For the text-containing cell, return its midpoint in (X, Y) coordinate format. 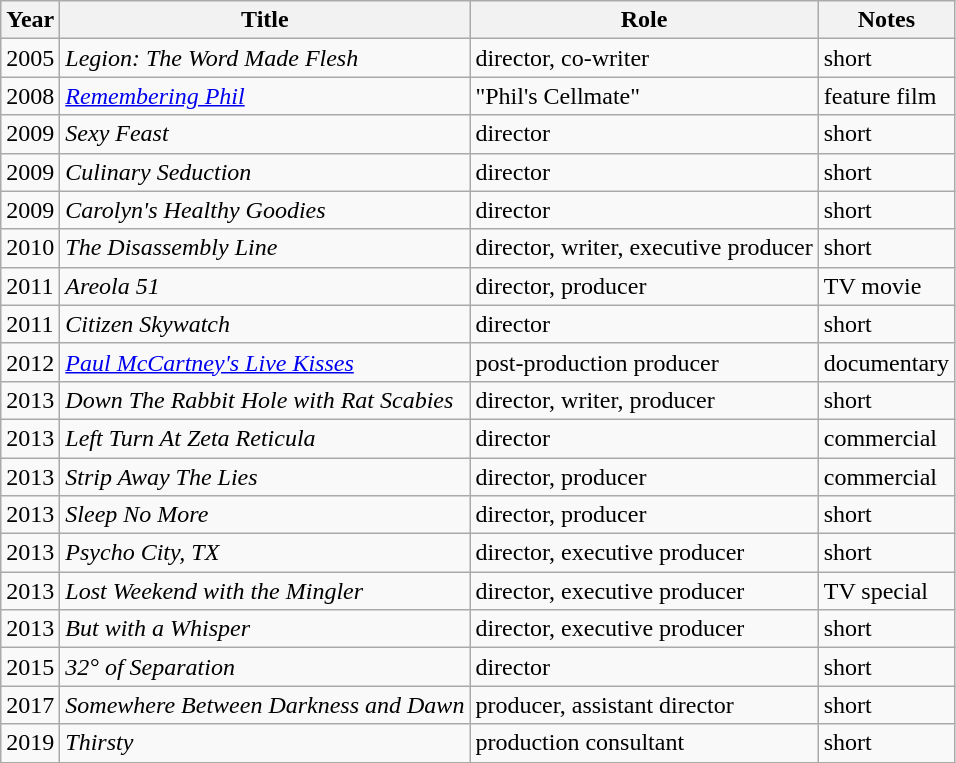
Left Turn At Zeta Reticula (265, 438)
Title (265, 20)
Year (30, 20)
The Disassembly Line (265, 248)
2019 (30, 743)
director, writer, producer (644, 400)
2008 (30, 96)
Strip Away The Lies (265, 477)
producer, assistant director (644, 705)
Culinary Seduction (265, 172)
32° of Separation (265, 667)
director, writer, executive producer (644, 248)
2012 (30, 362)
2015 (30, 667)
Remembering Phil (265, 96)
Notes (886, 20)
Psycho City, TX (265, 553)
2010 (30, 248)
Areola 51 (265, 286)
feature film (886, 96)
Role (644, 20)
TV movie (886, 286)
Carolyn's Healthy Goodies (265, 210)
Legion: The Word Made Flesh (265, 58)
2017 (30, 705)
Somewhere Between Darkness and Dawn (265, 705)
Citizen Skywatch (265, 324)
Lost Weekend with the Mingler (265, 591)
TV special (886, 591)
But with a Whisper (265, 629)
Sexy Feast (265, 134)
Thirsty (265, 743)
Down The Rabbit Hole with Rat Scabies (265, 400)
"Phil's Cellmate" (644, 96)
Sleep No More (265, 515)
Paul McCartney's Live Kisses (265, 362)
production consultant (644, 743)
2005 (30, 58)
director, co-writer (644, 58)
documentary (886, 362)
post-production producer (644, 362)
